Pinpoint the cell where the given text exists, returning its (x, y) midpoint coordinate. 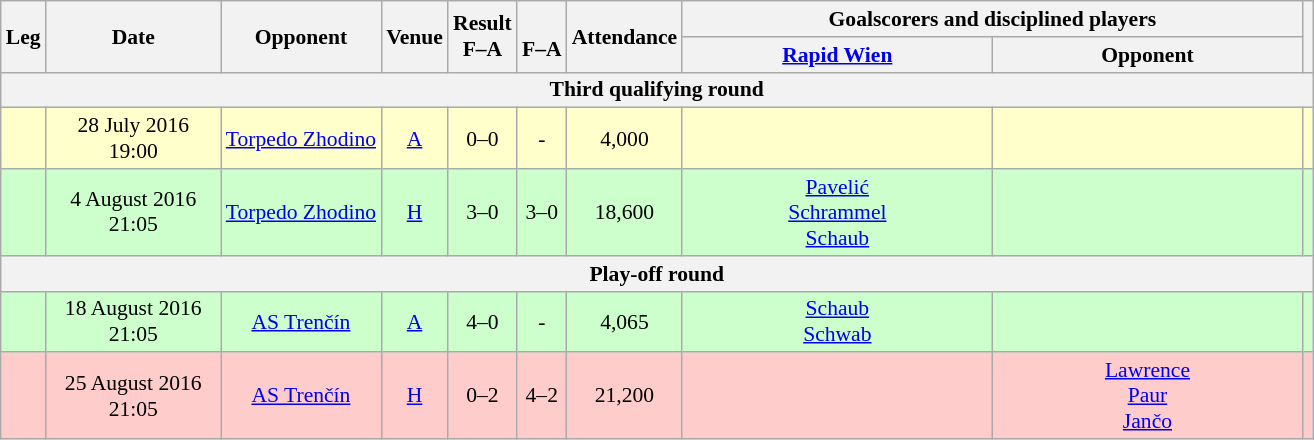
Leg (24, 36)
4–0 (482, 322)
Attendance (625, 36)
18 August 2016 21:05 (134, 322)
0–2 (482, 396)
Goalscorers and disciplined players (992, 19)
21,200 (625, 396)
Third qualifying round (657, 90)
28 July 2016 19:00 (134, 138)
Venue (414, 36)
0–0 (482, 138)
4,000 (625, 138)
4 August 2016 21:05 (134, 212)
Schaub Schwab (837, 322)
Play-off round (657, 274)
ResultF–A (482, 36)
Date (134, 36)
Pavelić Schrammel Schaub (837, 212)
25 August 2016 21:05 (134, 396)
F–A (542, 36)
18,600 (625, 212)
Rapid Wien (837, 55)
Lawrence Paur Jančo (1147, 396)
4–2 (542, 396)
4,065 (625, 322)
